From the cell containing the given text, extract its center point as (X, Y) coordinate. 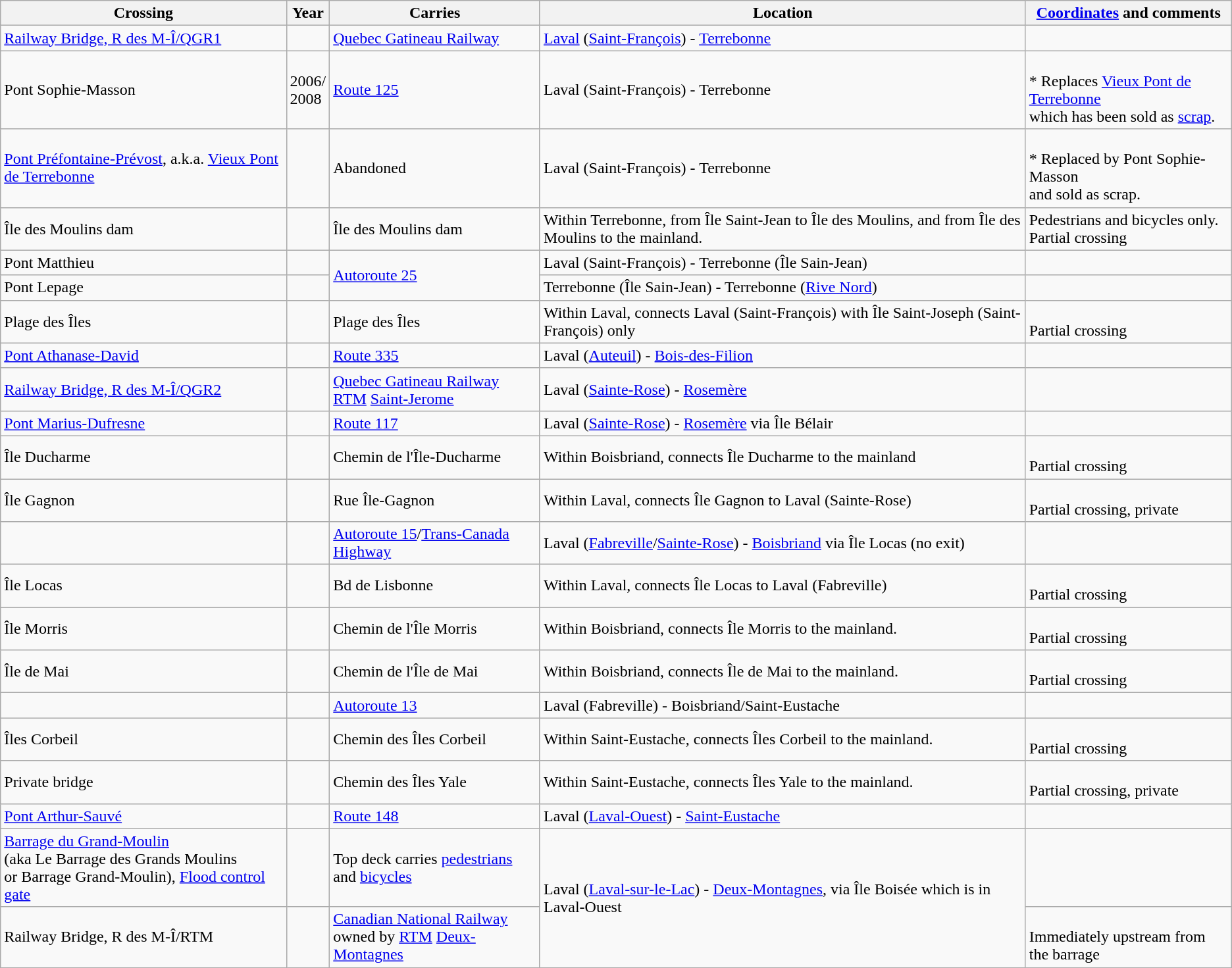
Île Locas (143, 586)
Within Boisbriand, connects Île de Mai to the mainland. (783, 671)
Bd de Lisbonne (435, 586)
Terrebonne (Île Sain-Jean) - Terrebonne (Rive Nord) (783, 288)
Pont Marius-Dufresne (143, 423)
Within Laval, connects Île Gagnon to Laval (Sainte-Rose) (783, 500)
Crossing (143, 13)
* Replaces Vieux Pont de Terrebonne which has been sold as scrap. (1128, 89)
Chemin de l'Île de Mai (435, 671)
Within Boisbriand, connects Île Morris to the mainland. (783, 629)
Chemin des Îles Corbeil (435, 740)
Coordinates and comments (1128, 13)
Pont Sophie-Masson (143, 89)
Route 148 (435, 816)
Carries (435, 13)
Laval (Sainte-Rose) - Rosemère (783, 390)
Île de Mai (143, 671)
Pedestrians and bicycles only.Partial crossing (1128, 229)
Immediately upstream from the barrage (1128, 937)
* Replaced by Pont Sophie-Masson and sold as scrap. (1128, 168)
Within Laval, connects Laval (Saint-François) with Île Saint-Joseph (Saint-François) only (783, 321)
Laval (Laval-Ouest) - Saint-Eustache (783, 816)
Railway Bridge, R des M-Î/RTM (143, 937)
Île Morris (143, 629)
Railway Bridge, R des M-Î/QGR1 (143, 38)
Railway Bridge, R des M-Î/QGR2 (143, 390)
Île Ducharme (143, 457)
2006/2008 (308, 89)
Laval (Fabreville/Sainte-Rose) - Boisbriand via Île Locas (no exit) (783, 544)
Within Boisbriand, connects Île Ducharme to the mainland (783, 457)
Laval (Auteuil) - Bois-des-Filion (783, 355)
Location (783, 13)
Laval (Fabreville) - Boisbriand/Saint-Eustache (783, 705)
Autoroute 13 (435, 705)
Within Saint-Eustache, connects Îles Corbeil to the mainland. (783, 740)
Top deck carries pedestrians and bicycles (435, 867)
Rue Île-Gagnon (435, 500)
Laval (Sainte-Rose) - Rosemère via Île Bélair (783, 423)
Chemin de l'Île Morris (435, 629)
Private bridge (143, 782)
Pont Préfontaine-Prévost, a.k.a. Vieux Pont de Terrebonne (143, 168)
Quebec Gatineau Railway (435, 38)
Pont Arthur-Sauvé (143, 816)
Route 335 (435, 355)
Laval (Saint-François) - Terrebonne (Île Sain-Jean) (783, 263)
Chemin de l'Île-Ducharme (435, 457)
Route 125 (435, 89)
Barrage du Grand-Moulin(aka Le Barrage des Grands Moulins or Barrage Grand-Moulin), Flood control gate (143, 867)
Île Gagnon (143, 500)
Autoroute 15/Trans-Canada Highway (435, 544)
Pont Matthieu (143, 263)
Autoroute 25 (435, 275)
Within Saint-Eustache, connects Îles Yale to the mainland. (783, 782)
Chemin des Îles Yale (435, 782)
Pont Athanase-David (143, 355)
Pont Lepage (143, 288)
Year (308, 13)
Within Laval, connects Île Locas to Laval (Fabreville) (783, 586)
Route 117 (435, 423)
Abandoned (435, 168)
Laval (Laval-sur-le-Lac) - Deux-Montagnes, via Île Boisée which is in Laval-Ouest (783, 898)
Within Terrebonne, from Île Saint-Jean to Île des Moulins, and from Île des Moulins to the mainland. (783, 229)
Îles Corbeil (143, 740)
Quebec Gatineau RailwayRTM Saint-Jerome (435, 390)
Canadian National Railwayowned by RTM Deux-Montagnes (435, 937)
